Capture the cell that displays the provided text and extract its (X, Y) central coordinate. 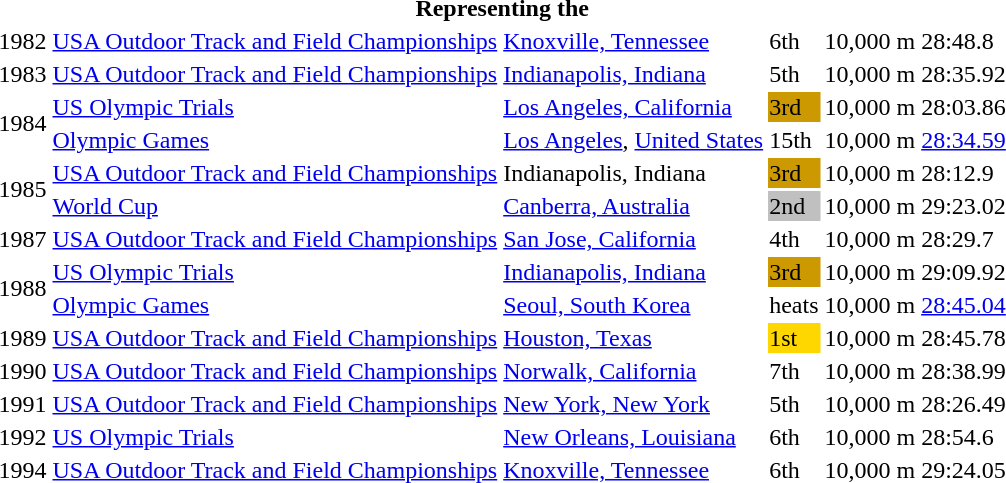
2nd (794, 206)
heats (794, 305)
7th (794, 371)
Canberra, Australia (634, 206)
Seoul, South Korea (634, 305)
Norwalk, California (634, 371)
4th (794, 239)
New York, New York (634, 404)
15th (794, 140)
San Jose, California (634, 239)
World Cup (275, 206)
Houston, Texas (634, 338)
Los Angeles, California (634, 107)
Los Angeles, United States (634, 140)
Knoxville, Tennessee (634, 41)
New Orleans, Louisiana (634, 437)
1st (794, 338)
